Scan for the cell matching the given text and deliver its [X, Y] coordinate at center. 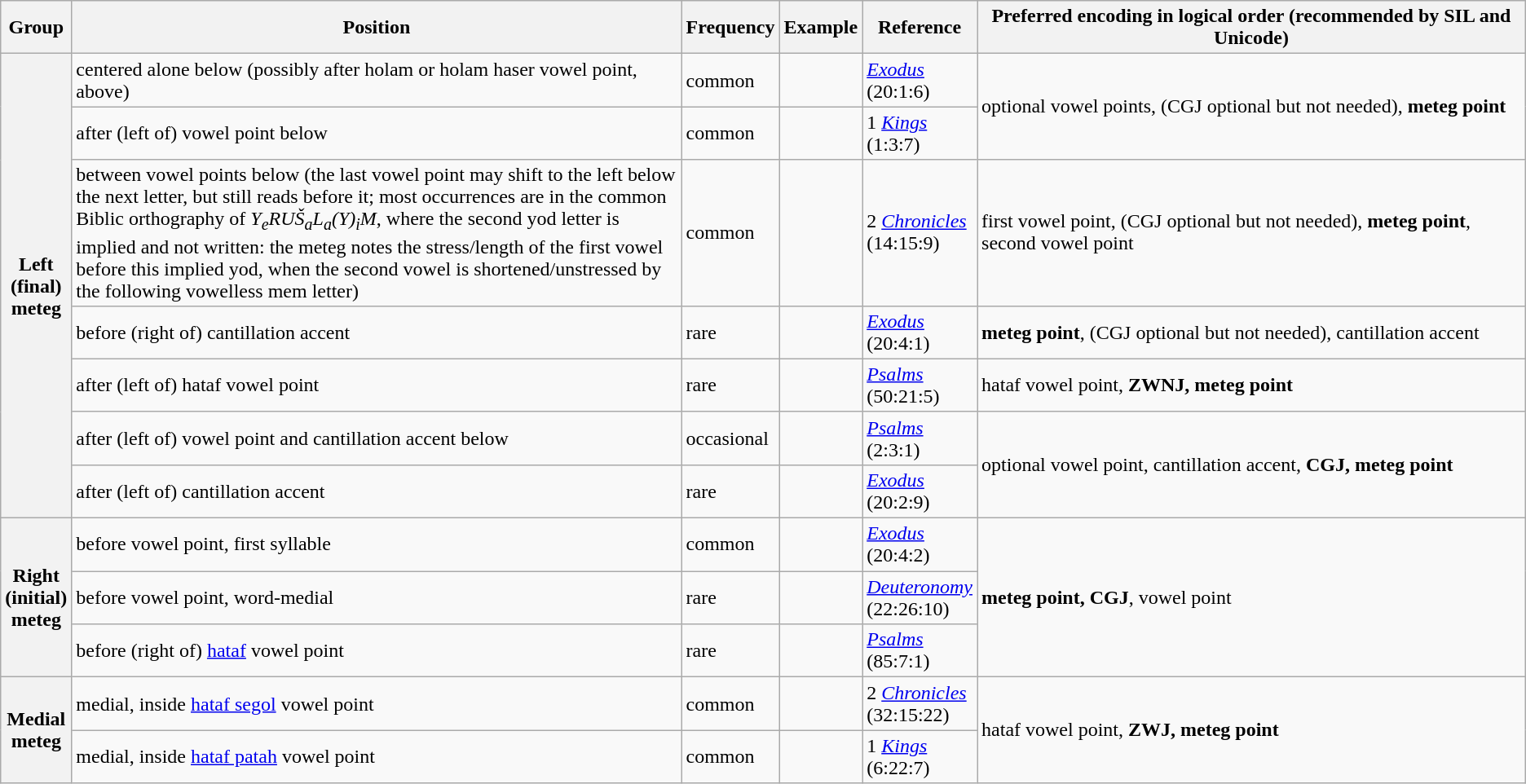
Exodus (20:4:1) [920, 333]
meteg point, (CGJ optional but not needed), cantillation accent [1252, 333]
before (right of) hataf vowel point [377, 650]
hataf vowel point, ZWNJ, meteg point [1252, 385]
1 Kings (1:3:7) [920, 134]
medial, inside hataf patah vowel point [377, 756]
Preferred encoding in logical order (recommended by SIL and Unicode) [1252, 28]
Exodus (20:1:6) [920, 80]
2 Chronicles (14:15:9) [920, 233]
Example [821, 28]
occasional [730, 438]
optional vowel point, cantillation accent, CGJ, meteg point [1252, 465]
Position [377, 28]
hataf vowel point, ZWJ, meteg point [1252, 730]
Psalms (2:3:1) [920, 438]
before vowel point, first syllable [377, 544]
Psalms (50:21:5) [920, 385]
after (left of) vowel point below [377, 134]
Reference [920, 28]
medial, inside hataf segol vowel point [377, 704]
Frequency [730, 28]
optional vowel points, (CGJ optional but not needed), meteg point [1252, 107]
Exodus (20:4:2) [920, 544]
before vowel point, word-medial [377, 598]
after (left of) hataf vowel point [377, 385]
1 Kings (6:22:7) [920, 756]
Group [36, 28]
Deuteronomy (22:26:10) [920, 598]
Exodus (20:2:9) [920, 491]
centered alone below (possibly after holam or holam haser vowel point, above) [377, 80]
Right (initial) meteg [36, 598]
Psalms (85:7:1) [920, 650]
first vowel point, (CGJ optional but not needed), meteg point, second vowel point [1252, 233]
Medial meteg [36, 730]
2 Chronicles (32:15:22) [920, 704]
Left (final) meteg [36, 286]
after (left of) cantillation accent [377, 491]
after (left of) vowel point and cantillation accent below [377, 438]
before (right of) cantillation accent [377, 333]
meteg point, CGJ, vowel point [1252, 598]
